Determine the (x, y) coordinate at the center of the cell enclosing the given text.  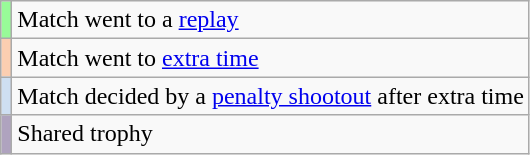
Match decided by a penalty shootout after extra time (271, 96)
Match went to extra time (271, 58)
Shared trophy (271, 134)
Match went to a replay (271, 20)
